Scan for the cell matching the given text and deliver its [x, y] coordinate at center. 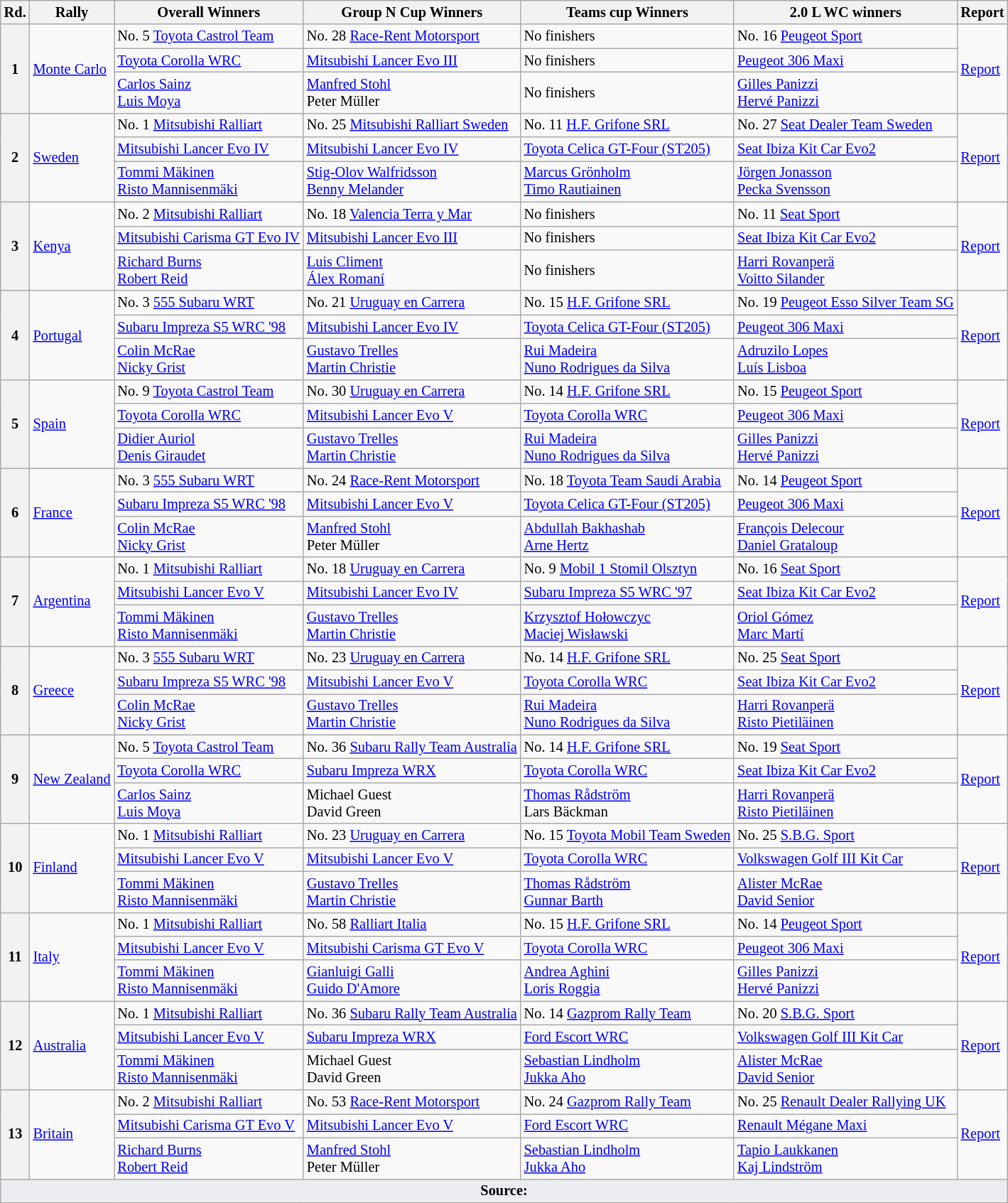
No. 18 Uruguay en Carrera [412, 569]
No. 16 Seat Sport [845, 569]
No. 16 Peugeot Sport [845, 36]
10 [16, 868]
Marcus Grönholm Timo Rautiainen [628, 181]
No. 9 Toyota Castrol Team [208, 392]
Group N Cup Winners [412, 12]
No. 18 Toyota Team Saudi Arabia [628, 480]
Stig-Olov Walfridsson Benny Melander [412, 181]
7 [16, 601]
2.0 L WC winners [845, 12]
13 [16, 1134]
No. 58 Ralliart Italia [412, 924]
Rd. [16, 12]
Teams cup Winners [628, 12]
3 [16, 246]
No. 25 Renault Dealer Rallying UK [845, 1102]
4 [16, 335]
Argentina [72, 601]
6 [16, 513]
Kenya [72, 246]
Mitsubishi Carisma GT Evo IV [208, 238]
No. 28 Race-Rent Motorsport [412, 36]
Portugal [72, 335]
Luis Climent Álex Romaní [412, 270]
No. 14 Gazprom Rally Team [628, 1013]
1 [16, 68]
No. 21 Uruguay en Carrera [412, 303]
Greece [72, 691]
Harri Rovanperä Voitto Silander [845, 270]
No. 11 Seat Sport [845, 214]
Didier Auriol Denis Giraudet [208, 448]
No. 19 Peugeot Esso Silver Team SG [845, 303]
No. 24 Gazprom Rally Team [628, 1102]
No. 25 S.B.G. Sport [845, 836]
France [72, 513]
No. 15 Peugeot Sport [845, 392]
No. 27 Seat Dealer Team Sweden [845, 125]
No. 18 Valencia Terra y Mar [412, 214]
5 [16, 424]
12 [16, 1046]
Oriol Gómez Marc Martí [845, 625]
Jörgen Jonasson Pecka Svensson [845, 181]
No. 20 S.B.G. Sport [845, 1013]
Source: [504, 1191]
No. 15 Toyota Mobil Team Sweden [628, 836]
No. 19 Seat Sport [845, 747]
Overall Winners [208, 12]
Finland [72, 868]
Adruzilo Lopes Luís Lisboa [845, 359]
No. 24 Race-Rent Motorsport [412, 480]
Andrea Aghini Loris Roggia [628, 981]
Thomas Rådström Lars Bäckman [628, 803]
Rally [72, 12]
Subaru Impreza S5 WRC '97 [628, 593]
No. 11 H.F. Grifone SRL [628, 125]
Monte Carlo [72, 68]
8 [16, 691]
9 [16, 779]
No. 53 Race-Rent Motorsport [412, 1102]
New Zealand [72, 779]
Gianluigi Galli Guido D'Amore [412, 981]
Spain [72, 424]
Abdullah Bakhashab Arne Hertz [628, 536]
Thomas Rådström Gunnar Barth [628, 892]
11 [16, 956]
Tapio Laukkanen Kaj Lindström [845, 1158]
No. 25 Mitsubishi Ralliart Sweden [412, 125]
François Delecour Daniel Grataloup [845, 536]
No. 9 Mobil 1 Stomil Olsztyn [628, 569]
Krzysztof Hołowczyc Maciej Wisławski [628, 625]
Italy [72, 956]
No. 25 Seat Sport [845, 658]
Australia [72, 1046]
Renault Mégane Maxi [845, 1126]
2 [16, 158]
Sweden [72, 158]
No. 30 Uruguay en Carrera [412, 392]
Britain [72, 1134]
